Return (x, y) of the center of cell containing provided text 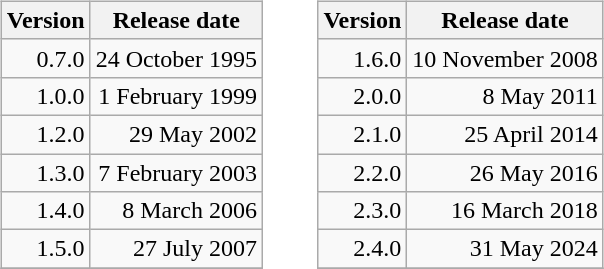
25 April 2014 (505, 134)
1.3.0 (46, 173)
0.7.0 (46, 58)
1.2.0 (46, 134)
8 March 2006 (176, 211)
31 May 2024 (505, 249)
1.0.0 (46, 96)
8 May 2011 (505, 96)
2.3.0 (362, 211)
1 February 1999 (176, 96)
16 March 2018 (505, 211)
2.1.0 (362, 134)
2.0.0 (362, 96)
1.6.0 (362, 58)
29 May 2002 (176, 134)
10 November 2008 (505, 58)
2.4.0 (362, 249)
26 May 2016 (505, 173)
27 July 2007 (176, 249)
1.5.0 (46, 249)
7 February 2003 (176, 173)
2.2.0 (362, 173)
24 October 1995 (176, 58)
1.4.0 (46, 211)
